From the cell containing the given text, extract its center point as (X, Y) coordinate. 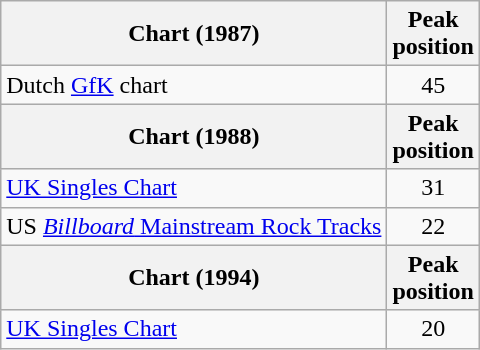
Chart (1994) (194, 278)
31 (433, 188)
Chart (1987) (194, 34)
Chart (1988) (194, 136)
45 (433, 85)
Dutch GfK chart (194, 85)
20 (433, 329)
US Billboard Mainstream Rock Tracks (194, 226)
22 (433, 226)
